Scan for the cell matching the given text and deliver its (x, y) coordinate at center. 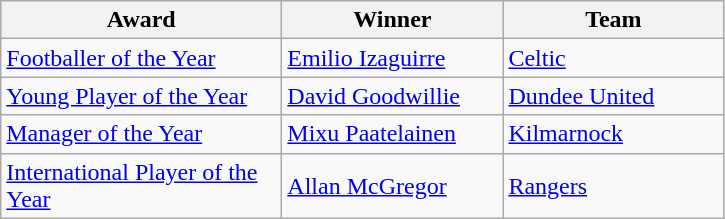
Manager of the Year (142, 134)
Award (142, 20)
Footballer of the Year (142, 58)
Emilio Izaguirre (392, 58)
International Player of the Year (142, 186)
David Goodwillie (392, 96)
Rangers (614, 186)
Allan McGregor (392, 186)
Kilmarnock (614, 134)
Mixu Paatelainen (392, 134)
Winner (392, 20)
Young Player of the Year (142, 96)
Dundee United (614, 96)
Team (614, 20)
Celtic (614, 58)
